Identify which cell holds the provided text, then report its (x, y) central coordinate. 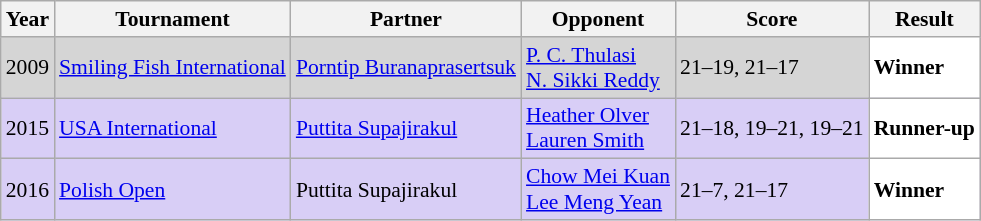
21–19, 21–17 (772, 68)
Polish Open (172, 190)
Partner (406, 19)
P. C. Thulasi N. Sikki Reddy (598, 68)
Smiling Fish International (172, 68)
2015 (28, 128)
Score (772, 19)
USA International (172, 128)
21–18, 19–21, 19–21 (772, 128)
Opponent (598, 19)
Heather Olver Lauren Smith (598, 128)
Year (28, 19)
Result (924, 19)
2016 (28, 190)
21–7, 21–17 (772, 190)
2009 (28, 68)
Tournament (172, 19)
Runner-up (924, 128)
Porntip Buranaprasertsuk (406, 68)
Chow Mei Kuan Lee Meng Yean (598, 190)
